Return [x, y] of the center of cell containing provided text 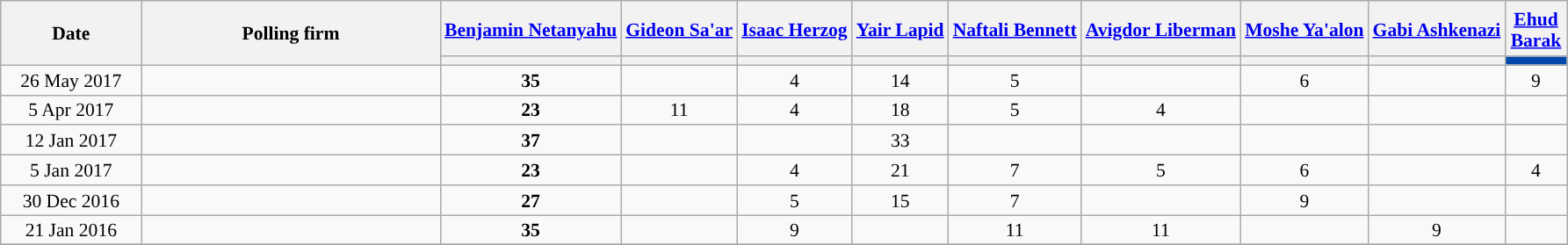
21 Jan 2016 [71, 230]
Date [71, 33]
27 [531, 200]
Polling firm [291, 33]
Avigdor Liberman [1161, 28]
21 [900, 170]
Isaac Herzog [794, 28]
33 [900, 141]
Gideon Sa'ar [679, 28]
14 [900, 80]
Ehud Barak [1535, 28]
18 [900, 110]
15 [900, 200]
12 Jan 2017 [71, 141]
Yair Lapid [900, 28]
Moshe Ya'alon [1304, 28]
Benjamin Netanyahu [531, 28]
30 Dec 2016 [71, 200]
Gabi Ashkenazi [1437, 28]
5 Jan 2017 [71, 170]
Naftali Bennett [1015, 28]
5 Apr 2017 [71, 110]
37 [531, 141]
26 May 2017 [71, 80]
